For the text-containing cell, return its midpoint in [x, y] coordinate format. 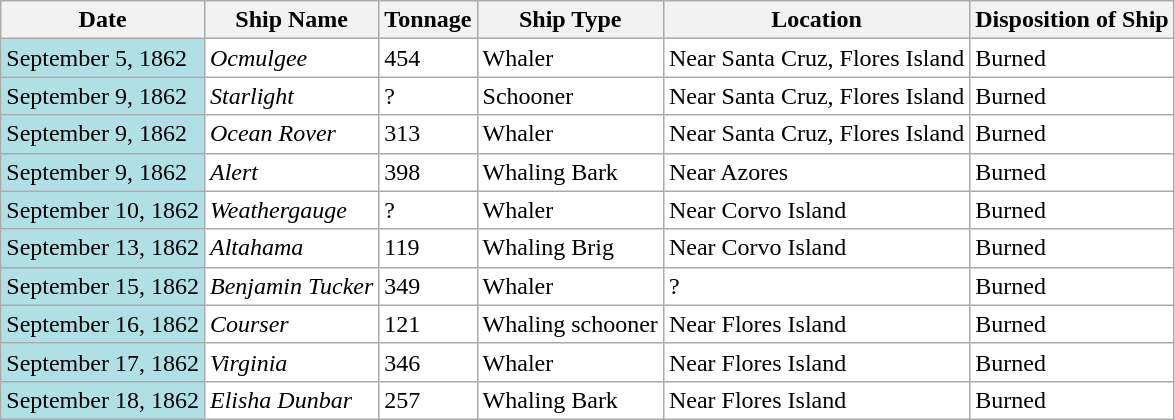
257 [428, 400]
Virginia [291, 362]
Schooner [570, 96]
Ocmulgee [291, 58]
Near Azores [816, 172]
Date [103, 20]
September 18, 1862 [103, 400]
Whaling schooner [570, 324]
454 [428, 58]
121 [428, 324]
Starlight [291, 96]
Location [816, 20]
Ship Name [291, 20]
Benjamin Tucker [291, 286]
Whaling Brig [570, 248]
September 13, 1862 [103, 248]
Weathergauge [291, 210]
September 5, 1862 [103, 58]
Ship Type [570, 20]
September 16, 1862 [103, 324]
September 10, 1862 [103, 210]
Altahama [291, 248]
Tonnage [428, 20]
Ocean Rover [291, 134]
Disposition of Ship [1072, 20]
September 17, 1862 [103, 362]
349 [428, 286]
September 15, 1862 [103, 286]
Elisha Dunbar [291, 400]
Courser [291, 324]
346 [428, 362]
Alert [291, 172]
313 [428, 134]
119 [428, 248]
398 [428, 172]
